Locate the cell with the specified text and output its [X, Y] center coordinate. 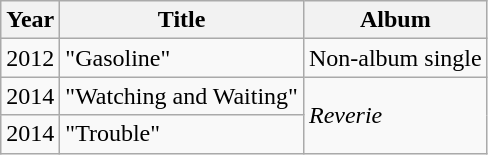
Album [395, 20]
Non-album single [395, 58]
Reverie [395, 115]
Year [30, 20]
2012 [30, 58]
"Gasoline" [182, 58]
Title [182, 20]
"Trouble" [182, 134]
"Watching and Waiting" [182, 96]
